From the cell containing the given text, extract its center point as [X, Y] coordinate. 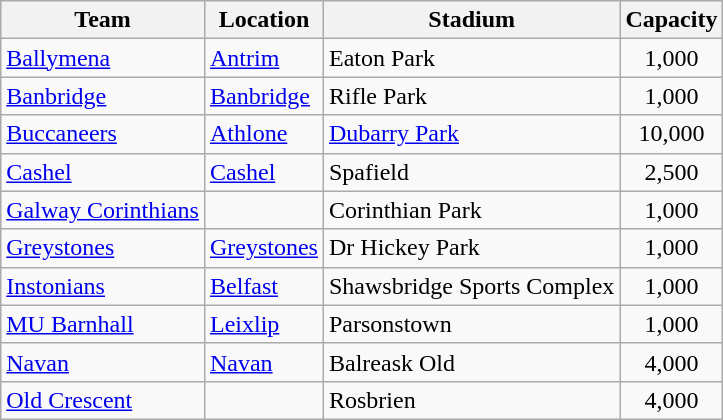
Corinthian Park [471, 210]
Ballymena [103, 58]
Galway Corinthians [103, 210]
Leixlip [264, 324]
Antrim [264, 58]
Rosbrien [471, 400]
10,000 [672, 134]
2,500 [672, 172]
Instonians [103, 286]
Eaton Park [471, 58]
Team [103, 20]
Old Crescent [103, 400]
Rifle Park [471, 96]
Belfast [264, 286]
Athlone [264, 134]
MU Barnhall [103, 324]
Capacity [672, 20]
Stadium [471, 20]
Shawsbridge Sports Complex [471, 286]
Spafield [471, 172]
Location [264, 20]
Dubarry Park [471, 134]
Dr Hickey Park [471, 248]
Buccaneers [103, 134]
Balreask Old [471, 362]
Parsonstown [471, 324]
